Extract the [x, y] coordinate from the center of the cell holding the provided text.  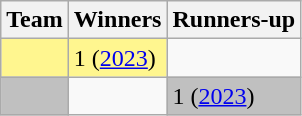
Winners [118, 20]
Team [35, 20]
Runners-up [234, 20]
